Provide the (X, Y) coordinate of the cell's center where the given text is located.  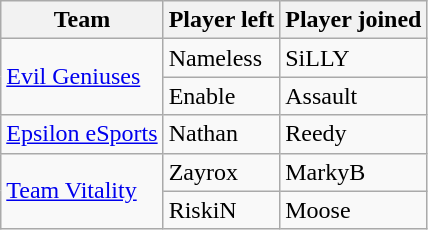
Enable (222, 96)
Moose (354, 210)
Team (82, 20)
Reedy (354, 134)
MarkyB (354, 172)
Player joined (354, 20)
Nameless (222, 58)
Evil Geniuses (82, 77)
Zayrox (222, 172)
RiskiN (222, 210)
Player left (222, 20)
Nathan (222, 134)
Epsilon eSports (82, 134)
Team Vitality (82, 191)
SiLLY (354, 58)
Assault (354, 96)
